Pinpoint the cell where the given text exists, returning its [x, y] midpoint coordinate. 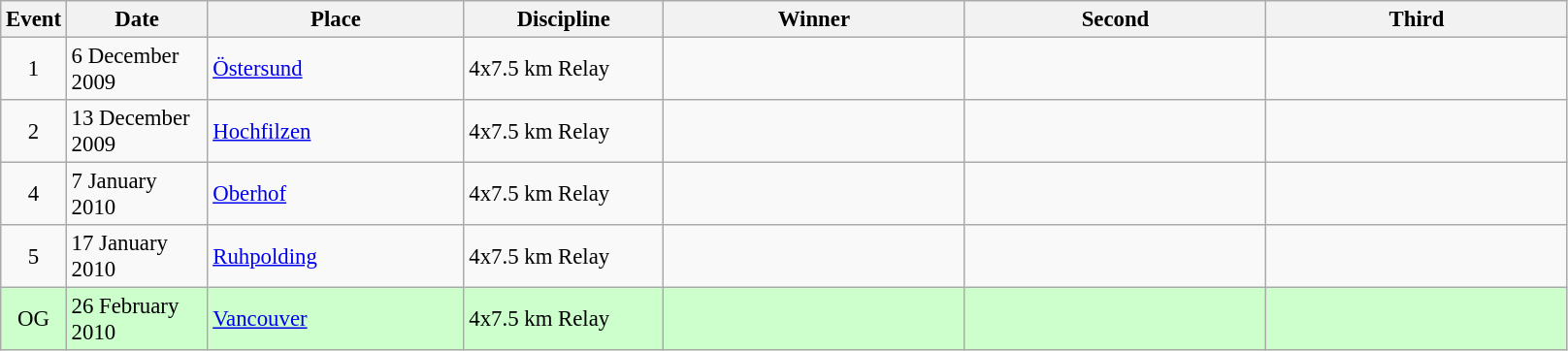
Discipline [564, 19]
4 [34, 194]
Winner [815, 19]
Place [336, 19]
1 [34, 70]
6 December 2009 [137, 70]
OG [34, 320]
Hochfilzen [336, 132]
2 [34, 132]
Date [137, 19]
5 [34, 256]
Ruhpolding [336, 256]
17 January 2010 [137, 256]
26 February 2010 [137, 320]
Second [1116, 19]
7 January 2010 [137, 194]
Vancouver [336, 320]
Event [34, 19]
Third [1417, 19]
Oberhof [336, 194]
Östersund [336, 70]
13 December 2009 [137, 132]
